Detect which cell encompasses the target text, then output its [X, Y] center coordinate. 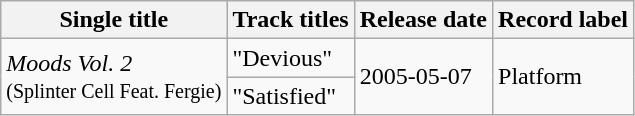
Platform [564, 77]
Single title [114, 20]
Track titles [290, 20]
2005-05-07 [423, 77]
Release date [423, 20]
Record label [564, 20]
Moods Vol. 2(Splinter Cell Feat. Fergie) [114, 77]
"Satisfied" [290, 96]
"Devious" [290, 58]
